Capture the cell that displays the provided text and extract its (x, y) central coordinate. 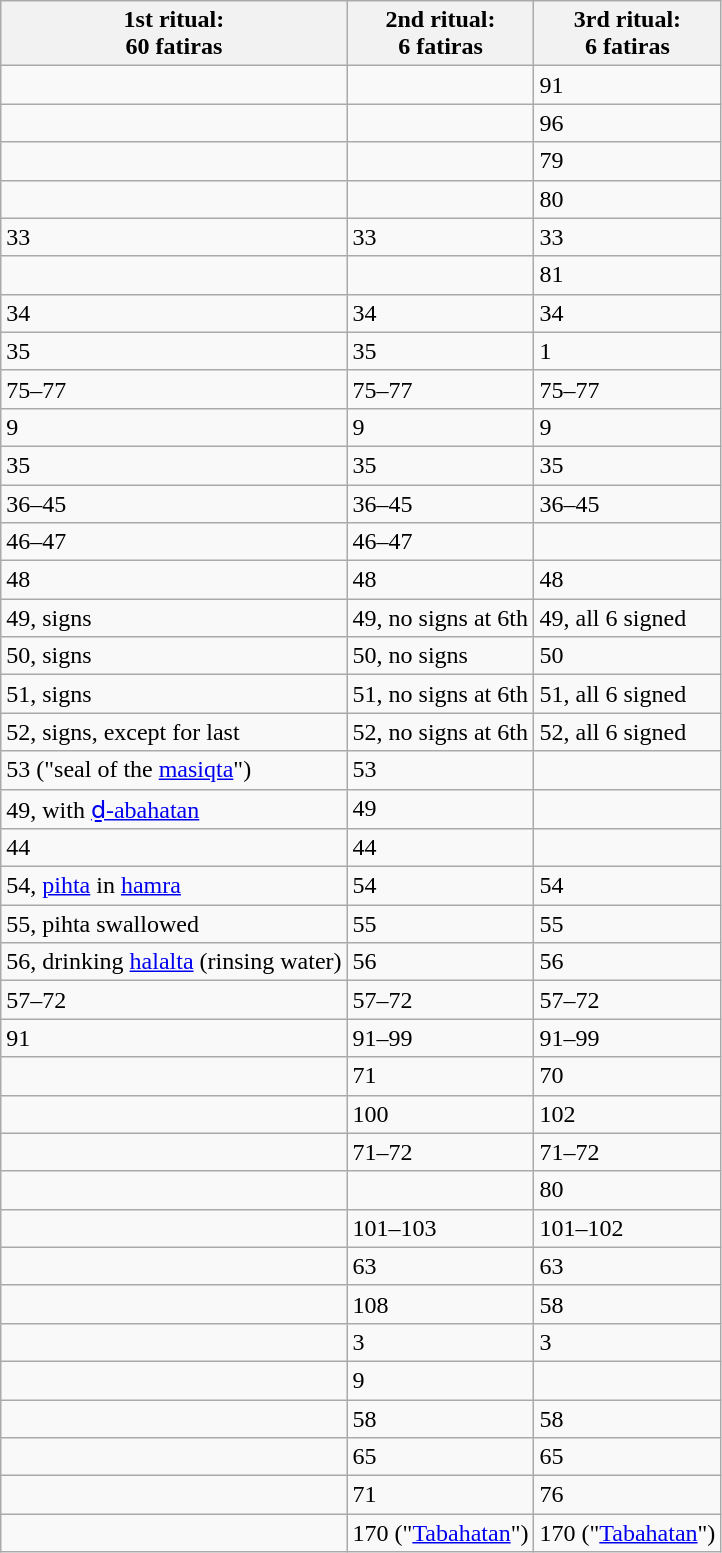
52, all 6 signed (628, 732)
76 (628, 1495)
49, with ḏ-abahatan (174, 809)
108 (440, 1304)
56, drinking halalta (rinsing water) (174, 962)
49 (440, 809)
1st ritual:60 fatiras (174, 34)
79 (628, 161)
51, signs (174, 694)
54, pihta in hamra (174, 886)
100 (440, 1114)
50, signs (174, 656)
70 (628, 1076)
3rd ritual:6 fatiras (628, 34)
101–103 (440, 1228)
53 ("seal of the masiqta") (174, 770)
81 (628, 275)
49, no signs at 6th (440, 618)
102 (628, 1114)
101–102 (628, 1228)
96 (628, 123)
49, all 6 signed (628, 618)
50 (628, 656)
51, no signs at 6th (440, 694)
1 (628, 351)
50, no signs (440, 656)
49, signs (174, 618)
52, signs, except for last (174, 732)
51, all 6 signed (628, 694)
2nd ritual:6 fatiras (440, 34)
53 (440, 770)
55, pihta swallowed (174, 924)
52, no signs at 6th (440, 732)
